For the text-containing cell, return its midpoint in [X, Y] coordinate format. 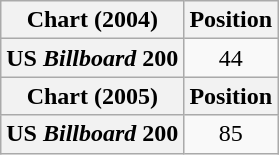
44 [231, 58]
85 [231, 134]
Chart (2004) [92, 20]
Chart (2005) [92, 96]
